From the cell containing the given text, extract its center point as (x, y) coordinate. 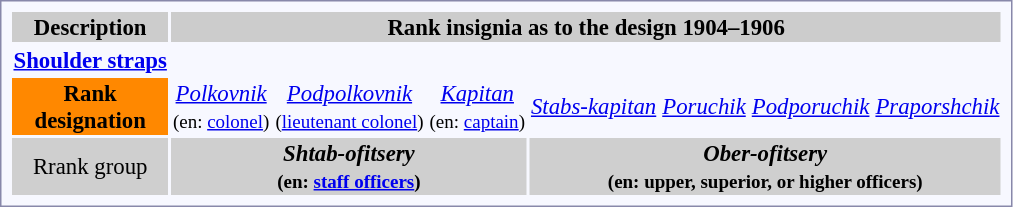
Praporshchik (938, 106)
Rankdesignation (90, 106)
Description (90, 27)
Rrank group (90, 166)
Podpolkovnik (lieutenant colonel) (350, 106)
Polkovnik (en: colonel) (220, 106)
Kapitan (en: captain) (477, 106)
Poruchik (704, 106)
Ober-ofitsery (en: upper, superior, or higher officers) (765, 166)
Stabs-kapitan (593, 106)
Shtab-ofitsery (en: staff officers) (348, 166)
Podporuchik (810, 106)
Shoulder straps (90, 60)
Rank insignia as to the design 1904–1906 (586, 27)
